Return [X, Y] of the center of cell containing provided text 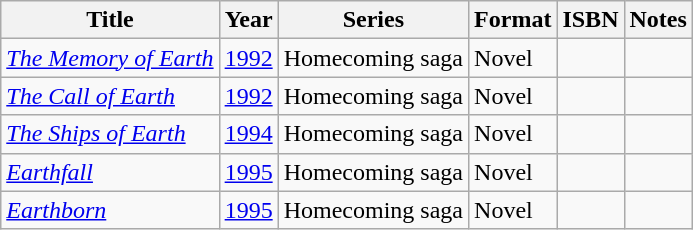
Series [373, 20]
ISBN [590, 20]
The Call of Earth [110, 96]
Earthborn [110, 210]
Earthfall [110, 172]
Format [513, 20]
The Ships of Earth [110, 134]
Year [248, 20]
Title [110, 20]
Notes [658, 20]
The Memory of Earth [110, 58]
1994 [248, 134]
